Output the [x, y] coordinate of the center of the cell containing the given text.  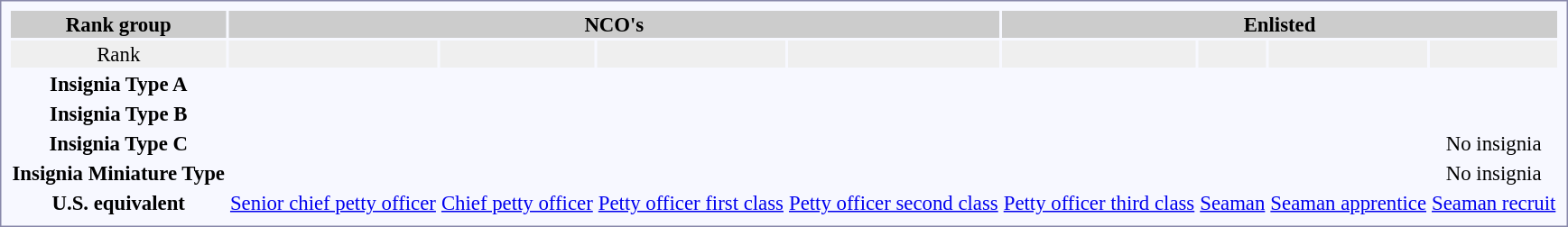
Rank group [118, 24]
Seaman apprentice [1349, 203]
NCO's [614, 24]
Seaman [1233, 203]
Insignia Miniature Type [118, 173]
Senior chief petty officer [332, 203]
Enlisted [1280, 24]
Seaman recruit [1494, 203]
U.S. equivalent [118, 203]
Rank [118, 54]
Insignia Type B [118, 113]
Chief petty officer [516, 203]
Petty officer third class [1099, 203]
Petty officer second class [894, 203]
Insignia Type C [118, 143]
Petty officer first class [691, 203]
Insignia Type A [118, 84]
